Scan for the cell matching the given text and deliver its (x, y) coordinate at center. 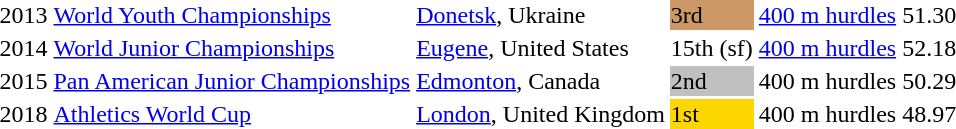
2nd (712, 81)
15th (sf) (712, 48)
Donetsk, Ukraine (541, 15)
World Junior Championships (232, 48)
Pan American Junior Championships (232, 81)
Edmonton, Canada (541, 81)
3rd (712, 15)
London, United Kingdom (541, 114)
1st (712, 114)
Eugene, United States (541, 48)
World Youth Championships (232, 15)
Athletics World Cup (232, 114)
